Identify which cell holds the provided text, then report its [X, Y] central coordinate. 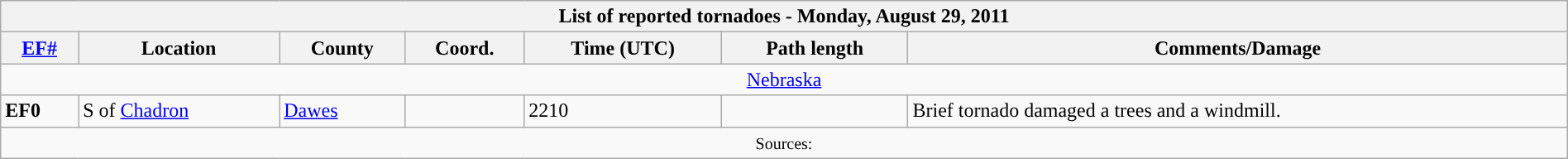
Nebraska [784, 79]
Brief tornado damaged a trees and a windmill. [1237, 111]
Path length [815, 48]
Sources: [784, 142]
Coord. [465, 48]
EF0 [40, 111]
2210 [624, 111]
Time (UTC) [624, 48]
EF# [40, 48]
S of Chadron [179, 111]
Comments/Damage [1237, 48]
County [342, 48]
Dawes [342, 111]
List of reported tornadoes - Monday, August 29, 2011 [784, 17]
Location [179, 48]
